Locate the cell with the specified text and output its (X, Y) center coordinate. 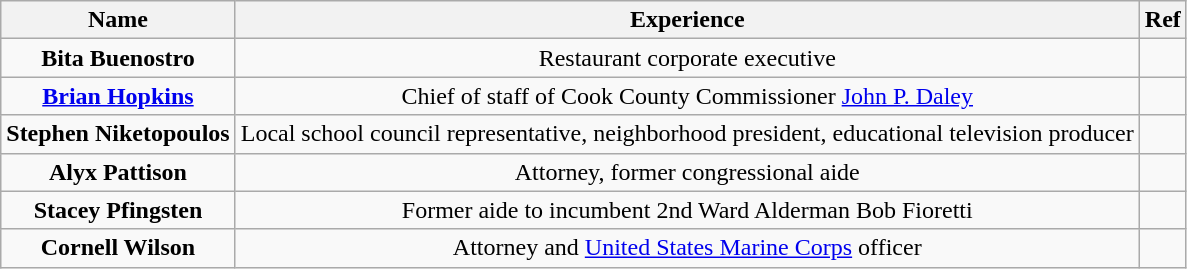
Former aide to incumbent 2nd Ward Alderman Bob Fioretti (687, 210)
Stephen Niketopoulos (118, 134)
Attorney and United States Marine Corps officer (687, 248)
Alyx Pattison (118, 172)
Ref (1162, 20)
Brian Hopkins (118, 96)
Cornell Wilson (118, 248)
Local school council representative, neighborhood president, educational television producer (687, 134)
Attorney, former congressional aide (687, 172)
Name (118, 20)
Restaurant corporate executive (687, 58)
Experience (687, 20)
Chief of staff of Cook County Commissioner John P. Daley (687, 96)
Stacey Pfingsten (118, 210)
Bita Buenostro (118, 58)
